Return (x, y) of the center of cell containing provided text 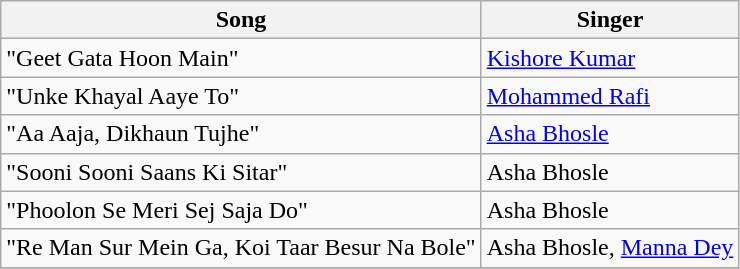
Singer (610, 20)
"Phoolon Se Meri Sej Saja Do" (241, 210)
"Aa Aaja, Dikhaun Tujhe" (241, 134)
"Unke Khayal Aaye To" (241, 96)
"Re Man Sur Mein Ga, Koi Taar Besur Na Bole" (241, 248)
"Geet Gata Hoon Main" (241, 58)
Kishore Kumar (610, 58)
Mohammed Rafi (610, 96)
Song (241, 20)
"Sooni Sooni Saans Ki Sitar" (241, 172)
Asha Bhosle, Manna Dey (610, 248)
